Scan for the cell matching the given text and deliver its (x, y) coordinate at center. 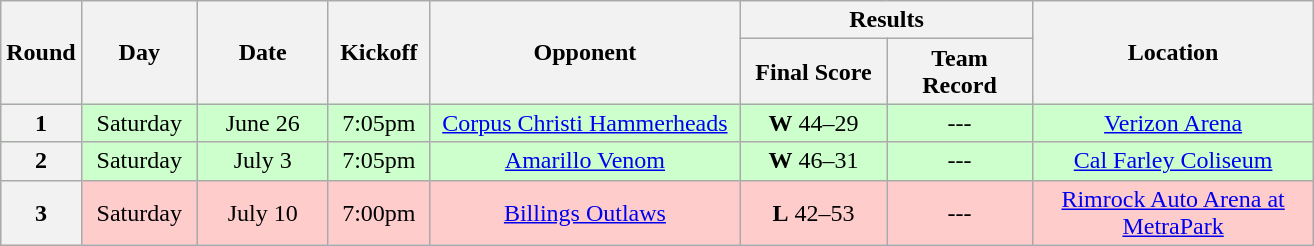
Location (1174, 52)
July 10 (262, 212)
Rimrock Auto Arena at MetraPark (1174, 212)
June 26 (262, 123)
L 42–53 (813, 212)
Team Record (959, 72)
Results (886, 20)
2 (41, 161)
Corpus Christi Hammerheads (584, 123)
Round (41, 52)
Kickoff (378, 52)
July 3 (262, 161)
Day (139, 52)
1 (41, 123)
7:00pm (378, 212)
Date (262, 52)
Cal Farley Coliseum (1174, 161)
Amarillo Venom (584, 161)
W 44–29 (813, 123)
W 46–31 (813, 161)
Opponent (584, 52)
3 (41, 212)
Verizon Arena (1174, 123)
Billings Outlaws (584, 212)
Final Score (813, 72)
